Return the [x, y] coordinate for the center point of the cell that contains the specified text.  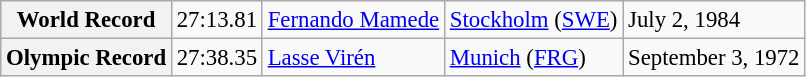
Fernando Mamede [353, 20]
27:13.81 [216, 20]
Lasse Virén [353, 58]
Olympic Record [86, 58]
September 3, 1972 [714, 58]
Stockholm (SWE) [533, 20]
July 2, 1984 [714, 20]
27:38.35 [216, 58]
Munich (FRG) [533, 58]
World Record [86, 20]
